Determine the [X, Y] coordinate at the center of the cell enclosing the given text.  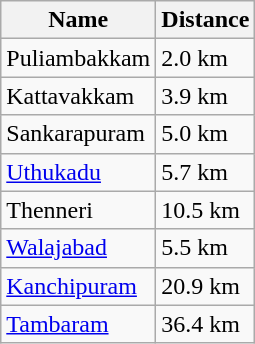
Kanchipuram [78, 286]
Thenneri [78, 210]
Name [78, 20]
2.0 km [206, 58]
36.4 km [206, 324]
Kattavakkam [78, 96]
20.9 km [206, 286]
Distance [206, 20]
3.9 km [206, 96]
5.0 km [206, 134]
Uthukadu [78, 172]
Puliambakkam [78, 58]
Walajabad [78, 248]
Sankarapuram [78, 134]
5.5 km [206, 248]
10.5 km [206, 210]
Tambaram [78, 324]
5.7 km [206, 172]
